Provide the [X, Y] coordinate of the cell's center where the given text is located.  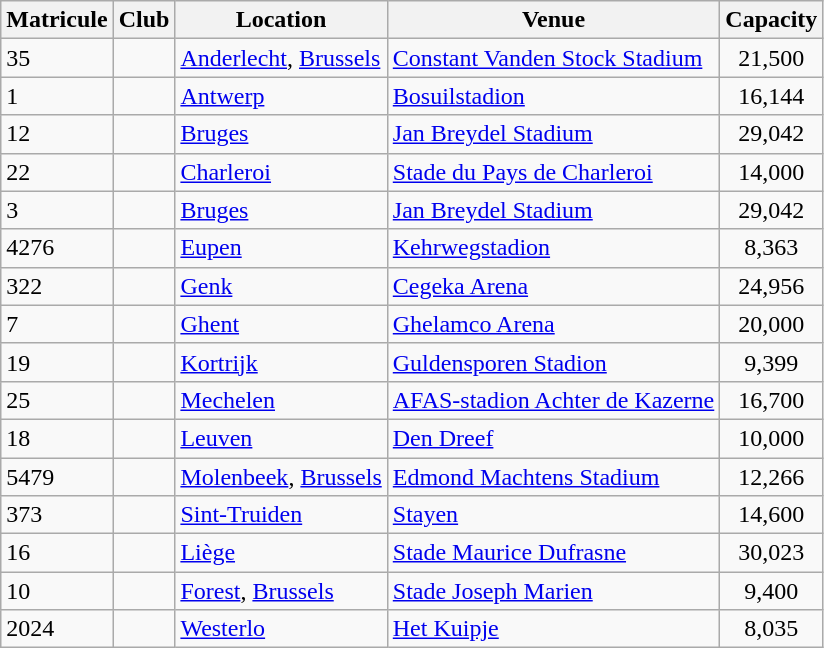
35 [57, 58]
Stayen [554, 515]
3 [57, 210]
Constant Vanden Stock Stadium [554, 58]
Charleroi [281, 172]
Capacity [772, 20]
10 [57, 591]
Ghent [281, 324]
Sint-Truiden [281, 515]
Kortrijk [281, 362]
Liège [281, 553]
8,035 [772, 629]
8,363 [772, 248]
Venue [554, 20]
Guldensporen Stadion [554, 362]
21,500 [772, 58]
30,023 [772, 553]
18 [57, 438]
4276 [57, 248]
Stade du Pays de Charleroi [554, 172]
322 [57, 286]
Leuven [281, 438]
16,144 [772, 96]
25 [57, 400]
24,956 [772, 286]
9,399 [772, 362]
Ghelamco Arena [554, 324]
14,000 [772, 172]
Kehrwegstadion [554, 248]
Eupen [281, 248]
AFAS-stadion Achter de Kazerne [554, 400]
Location [281, 20]
373 [57, 515]
1 [57, 96]
Mechelen [281, 400]
22 [57, 172]
14,600 [772, 515]
Stade Maurice Dufrasne [554, 553]
10,000 [772, 438]
Matricule [57, 20]
12,266 [772, 477]
Westerlo [281, 629]
5479 [57, 477]
9,400 [772, 591]
19 [57, 362]
16 [57, 553]
Antwerp [281, 96]
Club [144, 20]
Anderlecht, Brussels [281, 58]
7 [57, 324]
Cegeka Arena [554, 286]
16,700 [772, 400]
Den Dreef [554, 438]
Stade Joseph Marien [554, 591]
Genk [281, 286]
Forest, Brussels [281, 591]
Bosuilstadion [554, 96]
Edmond Machtens Stadium [554, 477]
20,000 [772, 324]
12 [57, 134]
2024 [57, 629]
Molenbeek, Brussels [281, 477]
Het Kuipje [554, 629]
